Search for the cell housing the specified text and yield its [X, Y] center coordinate. 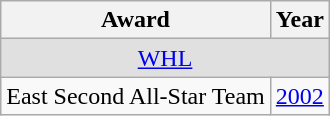
East Second All-Star Team [136, 96]
WHL [166, 58]
Year [300, 20]
Award [136, 20]
2002 [300, 96]
